Find where the given text appears and provide that cell's center as [x, y] coordinate. 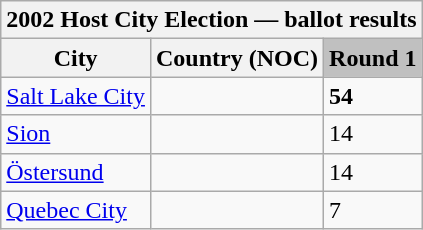
Country (NOC) [236, 58]
54 [373, 96]
2002 Host City Election — ballot results [212, 20]
Round 1 [373, 58]
Quebec City [76, 210]
Salt Lake City [76, 96]
Sion [76, 134]
Östersund [76, 172]
7 [373, 210]
City [76, 58]
